Find where the given text appears and provide that cell's center as [X, Y] coordinate. 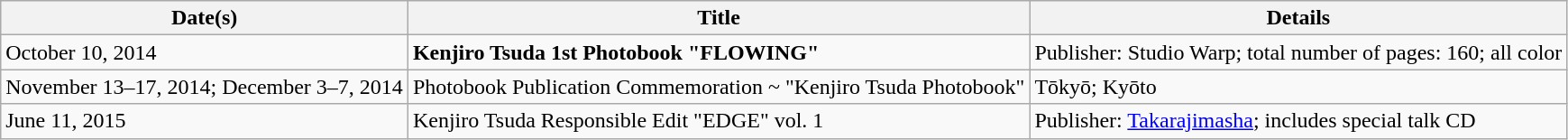
November 13–17, 2014; December 3–7, 2014 [205, 87]
Date(s) [205, 18]
Publisher: Takarajimasha; includes special talk CD [1298, 121]
Title [719, 18]
Photobook Publication Commemoration ~ "Kenjiro Tsuda Photobook" [719, 87]
Kenjiro Tsuda Responsible Edit "EDGE" vol. 1 [719, 121]
Kenjiro Tsuda 1st Photobook "FLOWING" [719, 52]
Details [1298, 18]
June 11, 2015 [205, 121]
Publisher: Studio Warp; total number of pages: 160; all color [1298, 52]
Tōkyō; Kyōto [1298, 87]
October 10, 2014 [205, 52]
